Find where the given text appears and provide that cell's center as (x, y) coordinate. 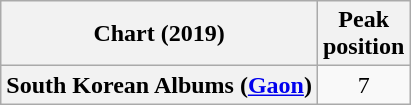
Chart (2019) (160, 34)
Peakposition (363, 34)
7 (363, 85)
South Korean Albums (Gaon) (160, 85)
